Find where the given text appears and provide that cell's center as [x, y] coordinate. 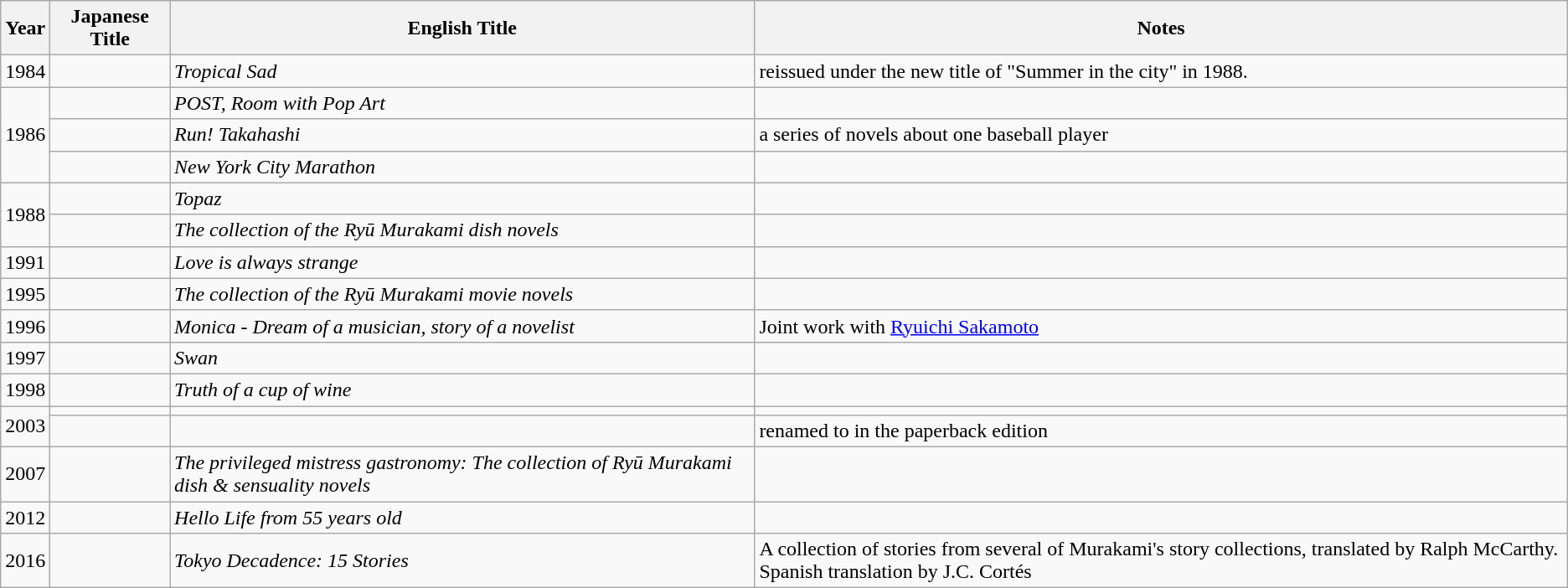
1997 [25, 358]
2007 [25, 474]
Year [25, 28]
2003 [25, 426]
a series of novels about one baseball player [1161, 135]
Run! Takahashi [462, 135]
Hello Life from 55 years old [462, 518]
1995 [25, 294]
1998 [25, 389]
Joint work with Ryuichi Sakamoto [1161, 326]
Japanese Title [111, 28]
1991 [25, 262]
Notes [1161, 28]
Truth of a cup of wine [462, 389]
1988 [25, 214]
English Title [462, 28]
2016 [25, 561]
1986 [25, 135]
Topaz [462, 199]
renamed to in the paperback edition [1161, 431]
Tokyo Decadence: 15 Stories [462, 561]
1984 [25, 71]
Swan [462, 358]
reissued under the new title of "Summer in the city" in 1988. [1161, 71]
The privileged mistress gastronomy: The collection of Ryū Murakami dish & sensuality novels [462, 474]
1996 [25, 326]
Tropical Sad [462, 71]
Love is always strange [462, 262]
The collection of the Ryū Murakami movie novels [462, 294]
2012 [25, 518]
POST, Room with Pop Art [462, 103]
A collection of stories from several of Murakami's story collections, translated by Ralph McCarthy. Spanish translation by J.C. Cortés [1161, 561]
The collection of the Ryū Murakami dish novels [462, 230]
New York City Marathon [462, 167]
Monica - Dream of a musician, story of a novelist [462, 326]
